From the cell containing the given text, extract its center point as [X, Y] coordinate. 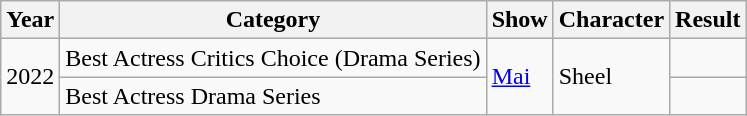
2022 [30, 77]
Sheel [611, 77]
Result [708, 20]
Character [611, 20]
Best Actress Drama Series [273, 96]
Category [273, 20]
Best Actress Critics Choice (Drama Series) [273, 58]
Year [30, 20]
Mai [520, 77]
Show [520, 20]
